Scan for the cell matching the given text and deliver its (x, y) coordinate at center. 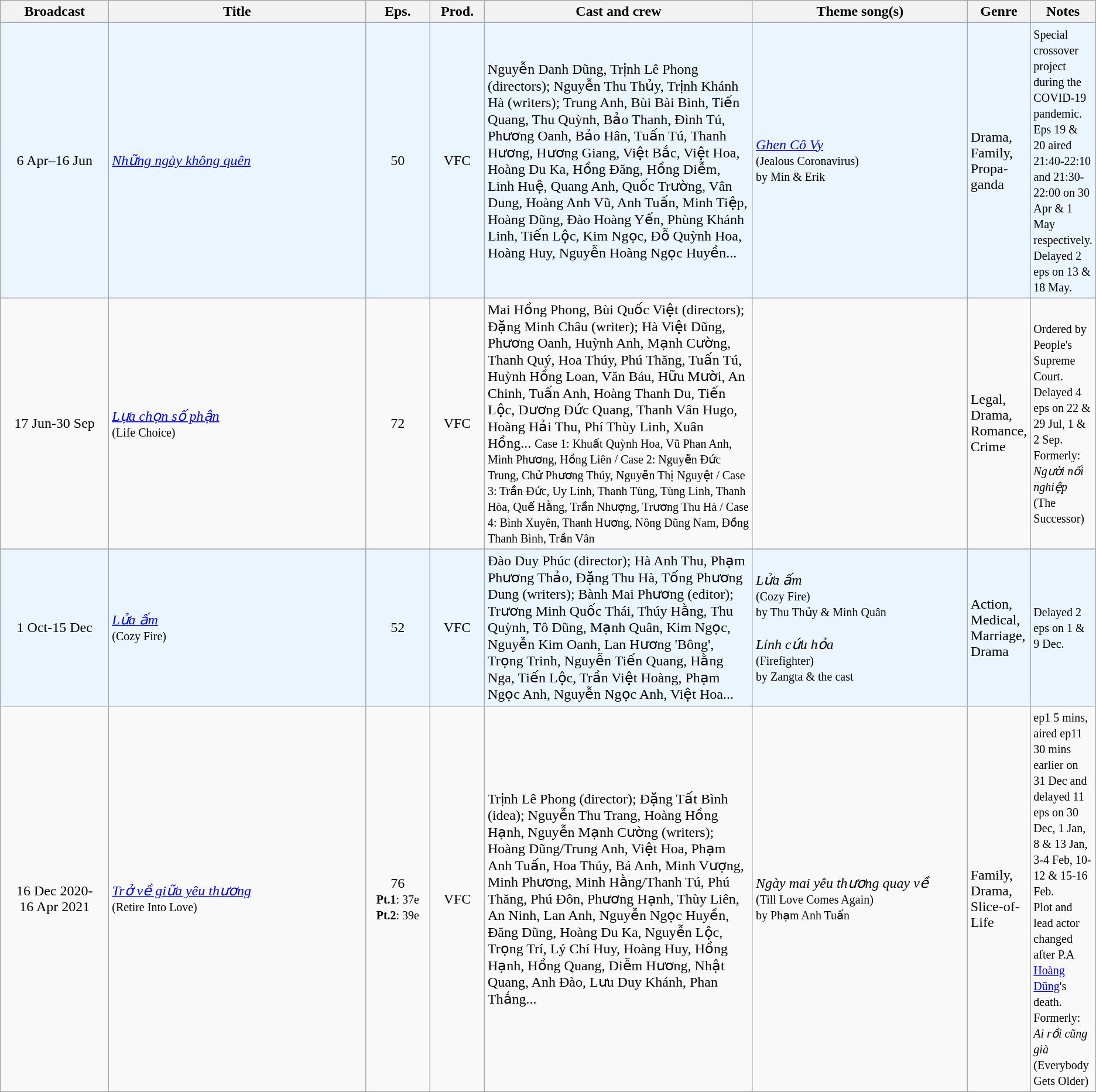
76 Pt.1: 37ePt.2: 39e (398, 899)
Ghen Cô Vy (Jealous Coronavirus)by Min & Erik (859, 160)
Legal, Drama, Romance, Crime (999, 424)
16 Dec 2020-16 Apr 2021 (55, 899)
Những ngày không quên (237, 160)
1 Oct-15 Dec (55, 627)
Action, Medical, Marriage, Drama (999, 627)
52 (398, 627)
50 (398, 160)
Delayed 2 eps on 1 & 9 Dec. (1063, 627)
Family, Drama, Slice-of-Life (999, 899)
Theme song(s) (859, 12)
Eps. (398, 12)
Notes (1063, 12)
6 Apr–16 Jun (55, 160)
Drama, Family, Propa-ganda (999, 160)
Cast and crew (618, 12)
Ordered by People's Supreme Court.Delayed 4 eps on 22 & 29 Jul, 1 & 2 Sep.Formerly: Người nối nghiệp(The Successor) (1063, 424)
17 Jun-30 Sep (55, 424)
Trở về giữa yêu thương (Retire Into Love) (237, 899)
Ngày mai yêu thương quay về (Till Love Comes Again)by Phạm Anh Tuấn (859, 899)
Title (237, 12)
Lửa ấm (Cozy Fire)by Thu Thủy & Minh QuânLính cứu hỏa (Firefighter)by Zangta & the cast (859, 627)
Prod. (458, 12)
Lửa ấm (Cozy Fire) (237, 627)
Genre (999, 12)
Broadcast (55, 12)
Lựa chọn số phận (Life Choice) (237, 424)
72 (398, 424)
